Pinpoint the cell where the given text exists, returning its [x, y] midpoint coordinate. 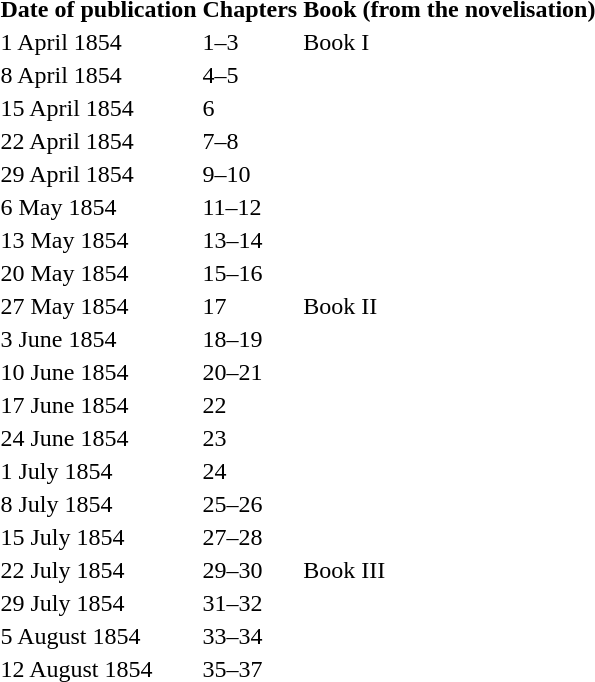
17 [250, 306]
15–16 [250, 273]
11–12 [250, 207]
7–8 [250, 141]
13–14 [250, 240]
9–10 [250, 174]
20–21 [250, 372]
6 [250, 108]
23 [250, 438]
33–34 [250, 636]
1–3 [250, 42]
24 [250, 471]
27–28 [250, 537]
4–5 [250, 75]
25–26 [250, 504]
22 [250, 405]
18–19 [250, 339]
31–32 [250, 603]
29–30 [250, 570]
